Locate the cell with the specified text and output its (x, y) center coordinate. 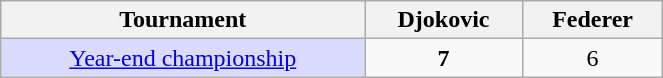
7 (444, 58)
Federer (592, 20)
Djokovic (444, 20)
6 (592, 58)
Tournament (183, 20)
Year-end championship (183, 58)
